Determine the [X, Y] coordinate at the center of the cell enclosing the given text.  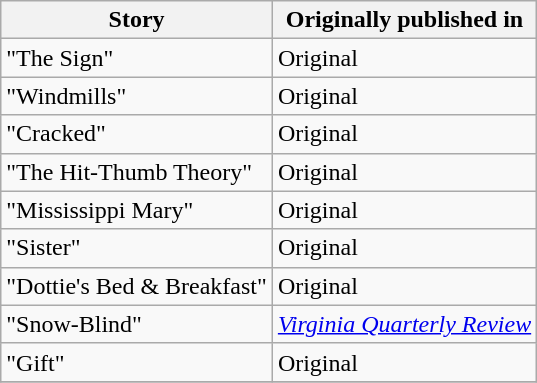
"The Sign" [137, 58]
"Snow-Blind" [137, 324]
"Windmills" [137, 96]
Story [137, 20]
"The Hit-Thumb Theory" [137, 172]
"Cracked" [137, 134]
"Mississippi Mary" [137, 210]
Virginia Quarterly Review [404, 324]
"Gift" [137, 362]
Originally published in [404, 20]
"Dottie's Bed & Breakfast" [137, 286]
"Sister" [137, 248]
